Output the (x, y) coordinate of the center of the cell containing the given text.  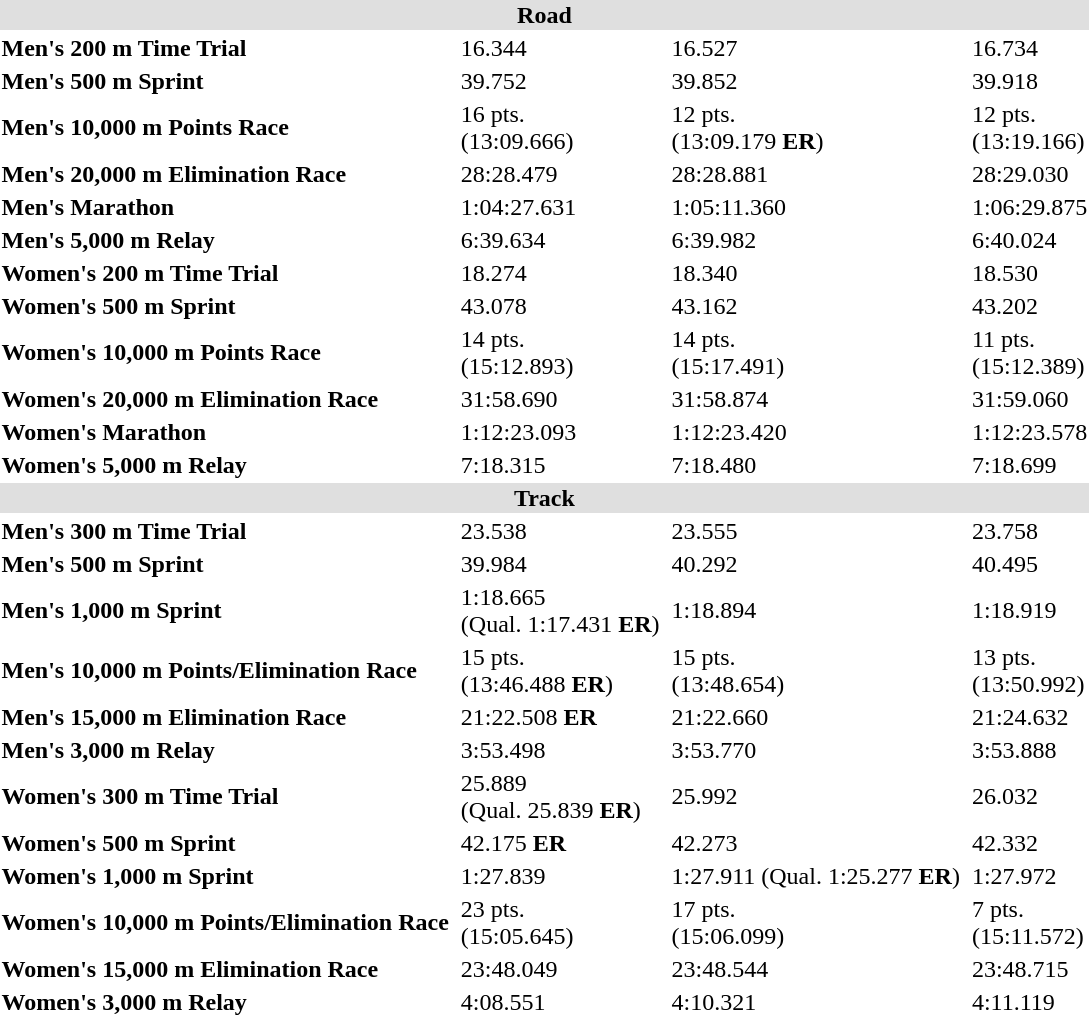
Men's 5,000 m Relay (225, 240)
23.555 (816, 531)
1:27.911 (Qual. 1:25.277 ER) (816, 876)
18.340 (816, 273)
1:12:23.578 (1029, 432)
21:22.660 (816, 717)
23.538 (560, 531)
39.852 (816, 81)
15 pts. (13:46.488 ER) (560, 670)
Men's 3,000 m Relay (225, 750)
1:27.839 (560, 876)
17 pts. (15:06.099) (816, 922)
43.162 (816, 306)
Women's 300 m Time Trial (225, 796)
16.344 (560, 48)
6:39.982 (816, 240)
28:28.479 (560, 174)
39.984 (560, 564)
Women's Marathon (225, 432)
Women's 1,000 m Sprint (225, 876)
26.032 (1029, 796)
Women's 5,000 m Relay (225, 465)
43.078 (560, 306)
Road (544, 15)
1:18.665 (Qual. 1:17.431 ER) (560, 610)
1:18.894 (816, 610)
1:06:29.875 (1029, 207)
13 pts. (13:50.992) (1029, 670)
Women's 10,000 m Points/Elimination Race (225, 922)
Men's 15,000 m Elimination Race (225, 717)
15 pts. (13:48.654) (816, 670)
31:58.690 (560, 399)
1:04:27.631 (560, 207)
3:53.770 (816, 750)
28:28.881 (816, 174)
Men's 200 m Time Trial (225, 48)
39.752 (560, 81)
31:59.060 (1029, 399)
7:18.480 (816, 465)
23 pts. (15:05.645) (560, 922)
12 pts. (13:09.179 ER) (816, 128)
42.175 ER (560, 843)
Women's 10,000 m Points Race (225, 352)
28:29.030 (1029, 174)
Men's Marathon (225, 207)
7 pts. (15:11.572) (1029, 922)
23:48.715 (1029, 969)
12 pts. (13:19.166) (1029, 128)
Men's 1,000 m Sprint (225, 610)
42.332 (1029, 843)
39.918 (1029, 81)
11 pts. (15:12.389) (1029, 352)
16.527 (816, 48)
1:18.919 (1029, 610)
Track (544, 498)
23:48.049 (560, 969)
Men's 300 m Time Trial (225, 531)
23:48.544 (816, 969)
7:18.699 (1029, 465)
31:58.874 (816, 399)
40.495 (1029, 564)
18.530 (1029, 273)
21:22.508 ER (560, 717)
18.274 (560, 273)
7:18.315 (560, 465)
3:53.498 (560, 750)
Women's 200 m Time Trial (225, 273)
Men's 10,000 m Points Race (225, 128)
25.992 (816, 796)
16 pts. (13:09.666) (560, 128)
1:05:11.360 (816, 207)
23.758 (1029, 531)
42.273 (816, 843)
21:24.632 (1029, 717)
Women's 20,000 m Elimination Race (225, 399)
Men's 10,000 m Points/Elimination Race (225, 670)
6:40.024 (1029, 240)
14 pts. (15:17.491) (816, 352)
14 pts. (15:12.893) (560, 352)
16.734 (1029, 48)
6:39.634 (560, 240)
1:12:23.093 (560, 432)
3:53.888 (1029, 750)
25.889 (Qual. 25.839 ER) (560, 796)
Women's 15,000 m Elimination Race (225, 969)
1:27.972 (1029, 876)
40.292 (816, 564)
43.202 (1029, 306)
1:12:23.420 (816, 432)
Men's 20,000 m Elimination Race (225, 174)
